Return the [x, y] coordinate for the center point of the cell that contains the specified text.  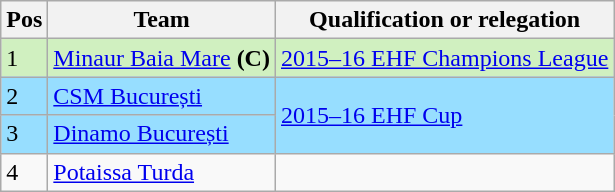
2 [24, 96]
Minaur Baia Mare (C) [162, 58]
1 [24, 58]
3 [24, 134]
2015–16 EHF Champions League [444, 58]
Team [162, 20]
Dinamo București [162, 134]
CSM București [162, 96]
Potaissa Turda [162, 172]
4 [24, 172]
2015–16 EHF Cup [444, 115]
Qualification or relegation [444, 20]
Pos [24, 20]
